Find where the given text appears and provide that cell's center as (X, Y) coordinate. 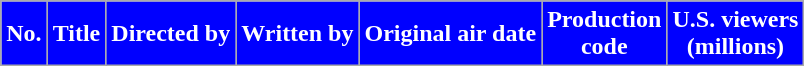
Written by (298, 34)
Directed by (171, 34)
Original air date (450, 34)
U.S. viewers(millions) (736, 34)
Title (76, 34)
No. (24, 34)
Productioncode (604, 34)
